Locate the cell with the specified text and output its (x, y) center coordinate. 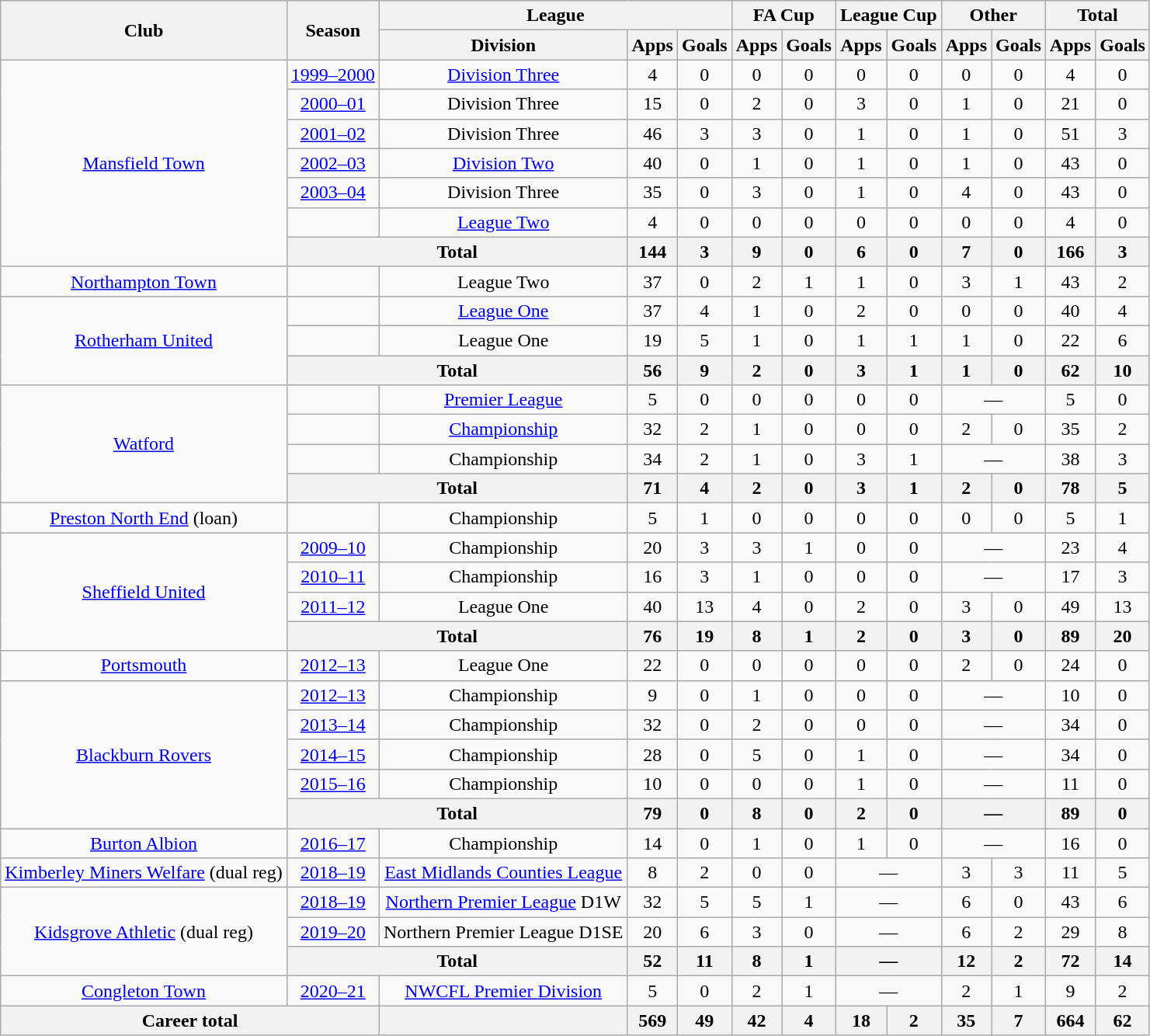
166 (1070, 252)
2009–10 (332, 548)
2002–03 (332, 163)
Division Two (503, 163)
2010–11 (332, 577)
2014–15 (332, 754)
51 (1070, 134)
78 (1070, 488)
17 (1070, 577)
Kidsgrove Athletic (dual reg) (144, 932)
2003–04 (332, 193)
Northern Premier League D1W (503, 902)
38 (1070, 459)
46 (652, 134)
NWCFL Premier Division (503, 991)
Premier League (503, 400)
Watford (144, 444)
2016–17 (332, 843)
League Cup (888, 16)
15 (652, 104)
Blackburn Rovers (144, 754)
Rotherham United (144, 340)
2011–12 (332, 607)
2015–16 (332, 784)
24 (1070, 666)
Club (144, 30)
Burton Albion (144, 843)
664 (1070, 1020)
18 (860, 1020)
Preston North End (loan) (144, 518)
Sheffield United (144, 592)
52 (652, 961)
144 (652, 252)
Mansfield Town (144, 163)
56 (652, 370)
71 (652, 488)
42 (756, 1020)
Kimberley Miners Welfare (dual reg) (144, 873)
29 (1070, 932)
East Midlands Counties League (503, 873)
28 (652, 754)
2020–21 (332, 991)
2001–02 (332, 134)
Congleton Town (144, 991)
569 (652, 1020)
Division (503, 45)
2000–01 (332, 104)
FA Cup (783, 16)
1999–2000 (332, 75)
76 (652, 636)
12 (966, 961)
League (555, 16)
79 (652, 813)
Northampton Town (144, 281)
Career total (190, 1020)
Portsmouth (144, 666)
72 (1070, 961)
Season (332, 30)
2013–14 (332, 725)
21 (1070, 104)
Other (993, 16)
23 (1070, 548)
Northern Premier League D1SE (503, 932)
2019–20 (332, 932)
